Find where the given text appears and provide that cell's center as (X, Y) coordinate. 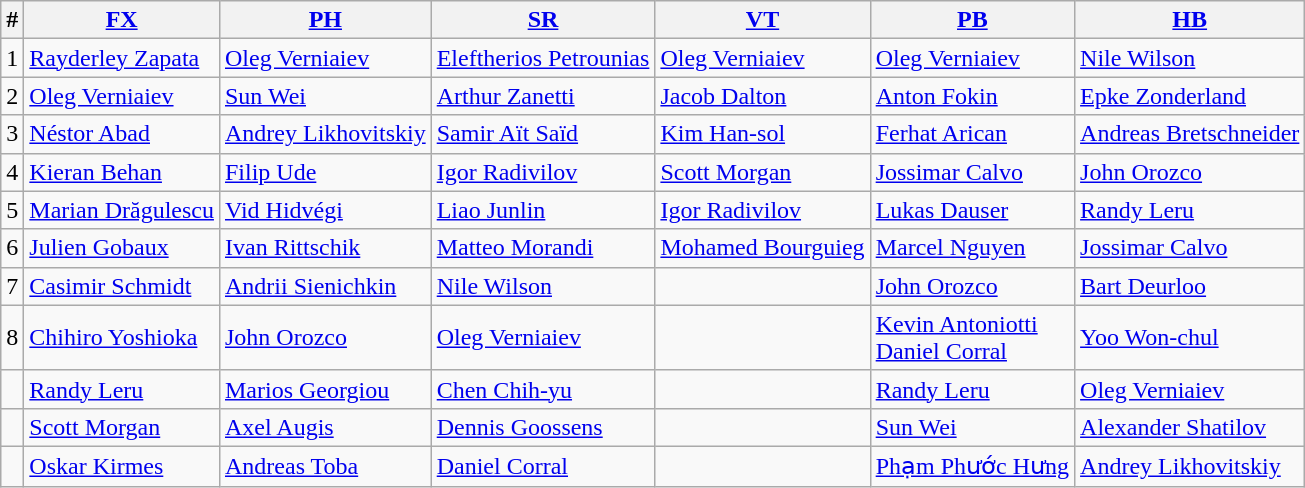
Chihiro Yoshioka (122, 338)
Samir Aït Saïd (543, 134)
Rayderley Zapata (122, 58)
6 (12, 248)
Filip Ude (325, 172)
Andrii Sienichkin (325, 286)
Casimir Schmidt (122, 286)
Julien Gobaux (122, 248)
7 (12, 286)
Néstor Abad (122, 134)
Arthur Zanetti (543, 96)
5 (12, 210)
Anton Fokin (972, 96)
Ferhat Arican (972, 134)
Dennis Goossens (543, 427)
Axel Augis (325, 427)
VT (762, 20)
Liao Junlin (543, 210)
Bart Deurloo (1190, 286)
Jacob Dalton (762, 96)
Matteo Morandi (543, 248)
Vid Hidvégi (325, 210)
PH (325, 20)
Chen Chih-yu (543, 389)
Yoo Won-chul (1190, 338)
Marcel Nguyen (972, 248)
Epke Zonderland (1190, 96)
Phạm Phước Hưng (972, 466)
SR (543, 20)
Eleftherios Petrounias (543, 58)
FX (122, 20)
Mohamed Bourguieg (762, 248)
Marios Georgiou (325, 389)
Daniel Corral (543, 466)
Oskar Kirmes (122, 466)
Alexander Shatilov (1190, 427)
Kevin Antoniotti Daniel Corral (972, 338)
Kieran Behan (122, 172)
# (12, 20)
Kim Han-sol (762, 134)
4 (12, 172)
Marian Drăgulescu (122, 210)
Lukas Dauser (972, 210)
Andreas Toba (325, 466)
PB (972, 20)
2 (12, 96)
Ivan Rittschik (325, 248)
8 (12, 338)
3 (12, 134)
HB (1190, 20)
1 (12, 58)
Andreas Bretschneider (1190, 134)
